Pinpoint the cell where the given text exists, returning its [X, Y] midpoint coordinate. 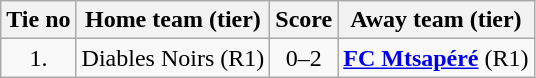
1. [38, 58]
Away team (tier) [436, 20]
Score [304, 20]
0–2 [304, 58]
FC Mtsapéré (R1) [436, 58]
Tie no [38, 20]
Diables Noirs (R1) [173, 58]
Home team (tier) [173, 20]
